Identify which cell holds the provided text, then report its (X, Y) central coordinate. 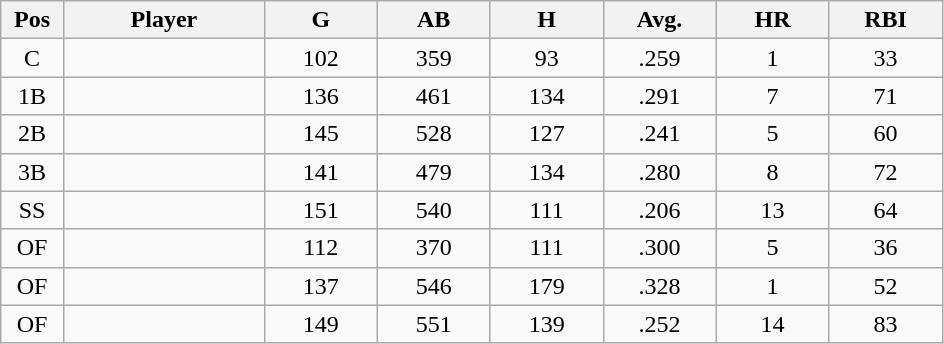
145 (320, 134)
102 (320, 58)
1B (32, 96)
33 (886, 58)
141 (320, 172)
AB (434, 20)
139 (546, 324)
.252 (660, 324)
HR (772, 20)
52 (886, 286)
149 (320, 324)
Avg. (660, 20)
137 (320, 286)
8 (772, 172)
.300 (660, 248)
551 (434, 324)
13 (772, 210)
.206 (660, 210)
36 (886, 248)
Player (164, 20)
112 (320, 248)
72 (886, 172)
83 (886, 324)
127 (546, 134)
.328 (660, 286)
461 (434, 96)
93 (546, 58)
C (32, 58)
.259 (660, 58)
2B (32, 134)
546 (434, 286)
G (320, 20)
540 (434, 210)
71 (886, 96)
7 (772, 96)
479 (434, 172)
.241 (660, 134)
359 (434, 58)
151 (320, 210)
14 (772, 324)
64 (886, 210)
.291 (660, 96)
179 (546, 286)
SS (32, 210)
3B (32, 172)
528 (434, 134)
.280 (660, 172)
RBI (886, 20)
60 (886, 134)
136 (320, 96)
370 (434, 248)
Pos (32, 20)
H (546, 20)
